Return [X, Y] of the center of cell containing provided text 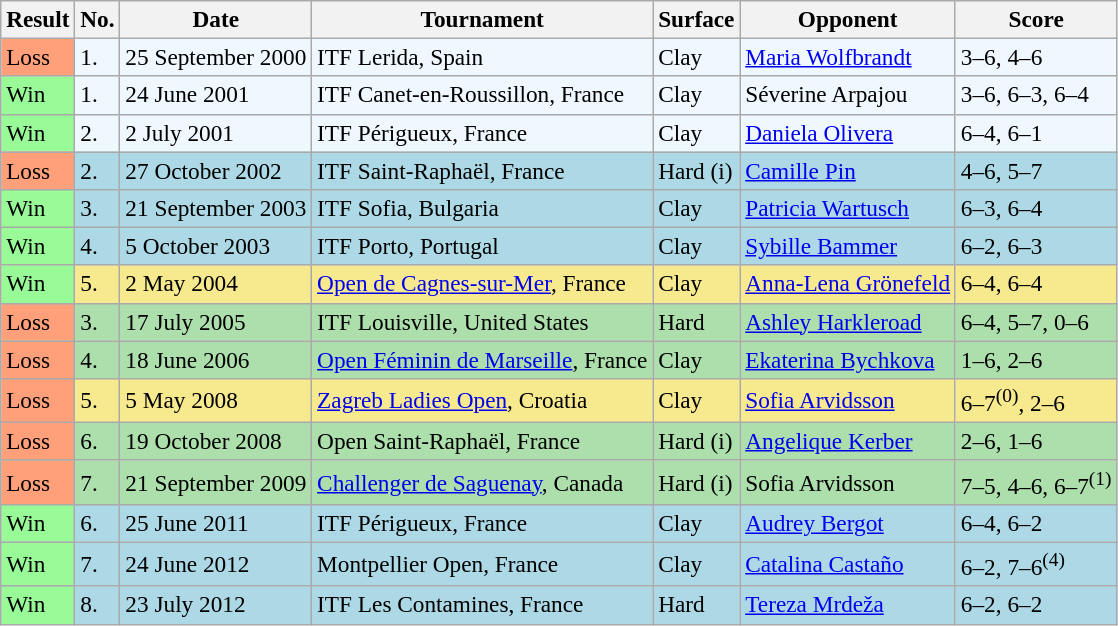
6–2, 6–3 [1036, 246]
Patricia Wartusch [848, 208]
Zagreb Ladies Open, Croatia [482, 400]
Ekaterina Bychkova [848, 359]
6–7(0), 2–6 [1036, 400]
6–4, 5–7, 0–6 [1036, 322]
17 July 2005 [216, 322]
25 September 2000 [216, 57]
4–6, 5–7 [1036, 170]
24 June 2012 [216, 564]
Montpellier Open, France [482, 564]
Camille Pin [848, 170]
Séverine Arpajou [848, 95]
Daniela Olivera [848, 133]
1–6, 2–6 [1036, 359]
6–3, 6–4 [1036, 208]
Maria Wolfbrandt [848, 57]
ITF Sofia, Bulgaria [482, 208]
Tournament [482, 19]
Sybille Bammer [848, 246]
6–4, 6–2 [1036, 523]
No. [98, 19]
Catalina Castaño [848, 564]
6–2, 6–2 [1036, 605]
Challenger de Saguenay, Canada [482, 482]
8. [98, 605]
Score [1036, 19]
27 October 2002 [216, 170]
18 June 2006 [216, 359]
ITF Lerida, Spain [482, 57]
Audrey Bergot [848, 523]
2 July 2001 [216, 133]
Result [38, 19]
7–5, 4–6, 6–7(1) [1036, 482]
21 September 2009 [216, 482]
Open Saint-Raphaël, France [482, 441]
ITF Saint-Raphaël, France [482, 170]
6–4, 6–4 [1036, 284]
ITF Porto, Portugal [482, 246]
Ashley Harkleroad [848, 322]
21 September 2003 [216, 208]
19 October 2008 [216, 441]
Tereza Mrdeža [848, 605]
Open Féminin de Marseille, France [482, 359]
Opponent [848, 19]
Open de Cagnes-sur-Mer, France [482, 284]
23 July 2012 [216, 605]
25 June 2011 [216, 523]
5 October 2003 [216, 246]
24 June 2001 [216, 95]
Angelique Kerber [848, 441]
Anna-Lena Grönefeld [848, 284]
5 May 2008 [216, 400]
3–6, 6–3, 6–4 [1036, 95]
2 May 2004 [216, 284]
3–6, 4–6 [1036, 57]
ITF Louisville, United States [482, 322]
2–6, 1–6 [1036, 441]
6–4, 6–1 [1036, 133]
ITF Canet-en-Roussillon, France [482, 95]
ITF Les Contamines, France [482, 605]
6–2, 7–6(4) [1036, 564]
Surface [696, 19]
Date [216, 19]
